Detect which cell encompasses the target text, then output its (X, Y) center coordinate. 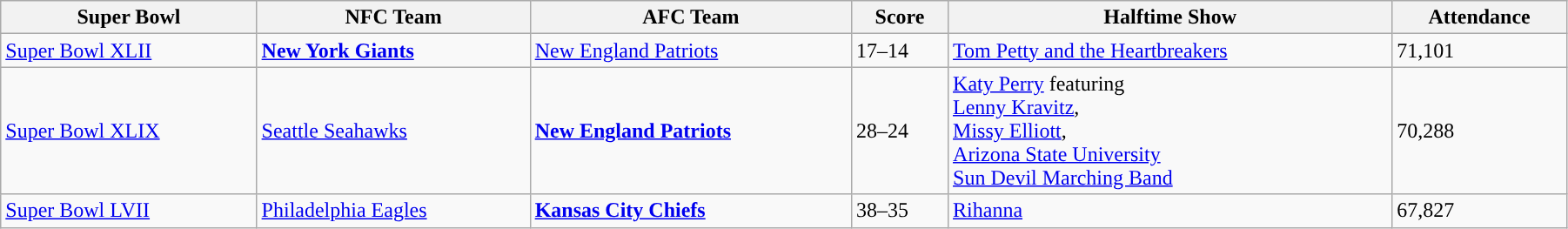
71,101 (1479, 51)
67,827 (1479, 211)
AFC Team (691, 17)
38–35 (900, 211)
Score (900, 17)
Katy Perry featuring Lenny Kravitz, Missy Elliott, Arizona State University Sun Devil Marching Band (1170, 131)
Attendance (1479, 17)
Philadelphia Eagles (393, 211)
Super Bowl XLIX (129, 131)
Seattle Seahawks (393, 131)
Kansas City Chiefs (691, 211)
28–24 (900, 131)
70,288 (1479, 131)
Super Bowl XLII (129, 51)
17–14 (900, 51)
New York Giants (393, 51)
Super Bowl (129, 17)
Super Bowl LVII (129, 211)
Rihanna (1170, 211)
Tom Petty and the Heartbreakers (1170, 51)
Halftime Show (1170, 17)
NFC Team (393, 17)
